Identify which cell holds the provided text, then report its (x, y) central coordinate. 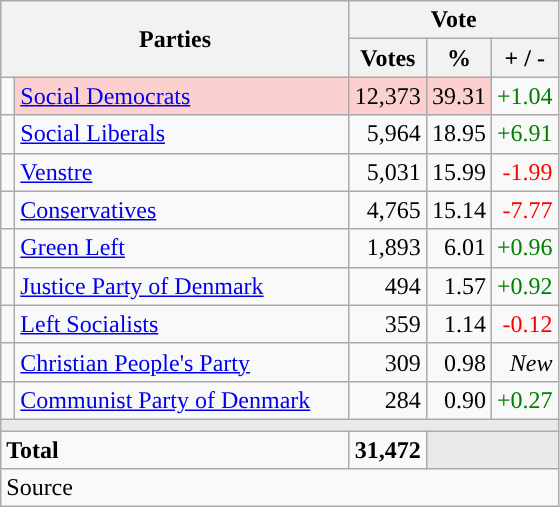
+0.96 (524, 248)
Communist Party of Denmark (182, 400)
+1.04 (524, 96)
309 (388, 362)
+ / - (524, 58)
39.31 (458, 96)
Justice Party of Denmark (182, 286)
Vote (454, 20)
Parties (176, 39)
-7.77 (524, 210)
6.01 (458, 248)
Social Democrats (182, 96)
1.14 (458, 324)
New (524, 362)
-0.12 (524, 324)
1.57 (458, 286)
1,893 (388, 248)
% (458, 58)
+6.91 (524, 134)
Christian People's Party (182, 362)
+0.27 (524, 400)
5,964 (388, 134)
Total (176, 449)
12,373 (388, 96)
4,765 (388, 210)
494 (388, 286)
Left Socialists (182, 324)
Source (280, 488)
Conservatives (182, 210)
Social Liberals (182, 134)
18.95 (458, 134)
Votes (388, 58)
Green Left (182, 248)
+0.92 (524, 286)
-1.99 (524, 172)
15.14 (458, 210)
0.98 (458, 362)
359 (388, 324)
31,472 (388, 449)
Venstre (182, 172)
284 (388, 400)
15.99 (458, 172)
5,031 (388, 172)
0.90 (458, 400)
